Output the (x, y) coordinate of the center of the cell containing the given text.  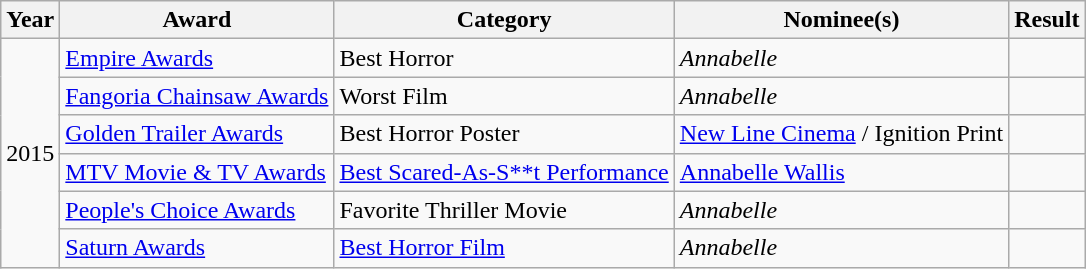
Best Scared-As-S**t Performance (504, 172)
Category (504, 20)
People's Choice Awards (197, 210)
New Line Cinema / Ignition Print (841, 134)
MTV Movie & TV Awards (197, 172)
Best Horror (504, 58)
Worst Film (504, 96)
Result (1047, 20)
Nominee(s) (841, 20)
Annabelle Wallis (841, 172)
Favorite Thriller Movie (504, 210)
2015 (30, 153)
Best Horror Film (504, 248)
Year (30, 20)
Saturn Awards (197, 248)
Golden Trailer Awards (197, 134)
Empire Awards (197, 58)
Award (197, 20)
Fangoria Chainsaw Awards (197, 96)
Best Horror Poster (504, 134)
